For the text-containing cell, return its midpoint in (x, y) coordinate format. 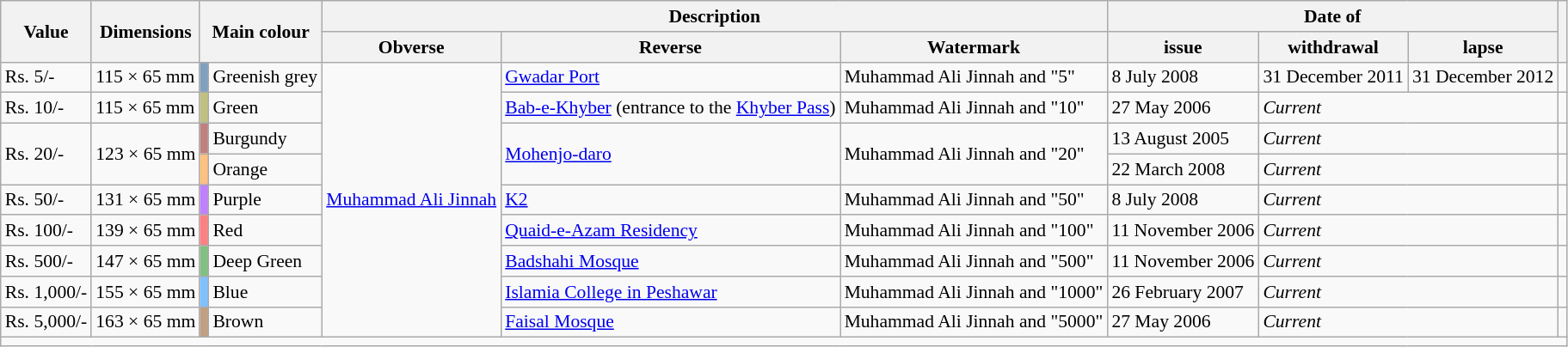
Description (714, 16)
Rs. 1,000/- (46, 292)
Muhammad Ali Jinnah and "5" (974, 77)
Purple (265, 200)
Muhammad Ali Jinnah and "10" (974, 108)
Muhammad Ali Jinnah and "20" (974, 155)
Dimensions (145, 31)
issue (1183, 47)
Bab-e-Khyber (entrance to the Khyber Pass) (670, 108)
Muhammad Ali Jinnah and "5000" (974, 322)
withdrawal (1333, 47)
Value (46, 31)
Greenish grey (265, 77)
Orange (265, 169)
22 March 2008 (1183, 169)
Islamia College in Peshawar (670, 292)
Muhammad Ali Jinnah and "100" (974, 231)
Faisal Mosque (670, 322)
K2 (670, 200)
lapse (1483, 47)
Green (265, 108)
Main colour (261, 31)
Rs. 20/- (46, 155)
139 × 65 mm (145, 231)
Deep Green (265, 261)
Burgundy (265, 139)
Blue (265, 292)
Brown (265, 322)
Date of (1332, 16)
Reverse (670, 47)
Red (265, 231)
Quaid-e-Azam Residency (670, 231)
123 × 65 mm (145, 155)
26 February 2007 (1183, 292)
Muhammad Ali Jinnah (411, 199)
Rs. 50/- (46, 200)
Watermark (974, 47)
Mohenjo-daro (670, 155)
147 × 65 mm (145, 261)
Muhammad Ali Jinnah and "50" (974, 200)
Rs. 5/- (46, 77)
31 December 2011 (1333, 77)
Muhammad Ali Jinnah and "1000" (974, 292)
Rs. 100/- (46, 231)
31 December 2012 (1483, 77)
Muhammad Ali Jinnah and "500" (974, 261)
Badshahi Mosque (670, 261)
163 × 65 mm (145, 322)
155 × 65 mm (145, 292)
Gwadar Port (670, 77)
Rs. 10/- (46, 108)
131 × 65 mm (145, 200)
13 August 2005 (1183, 139)
Rs. 5,000/- (46, 322)
Rs. 500/- (46, 261)
Obverse (411, 47)
